Capture the cell that displays the provided text and extract its [X, Y] central coordinate. 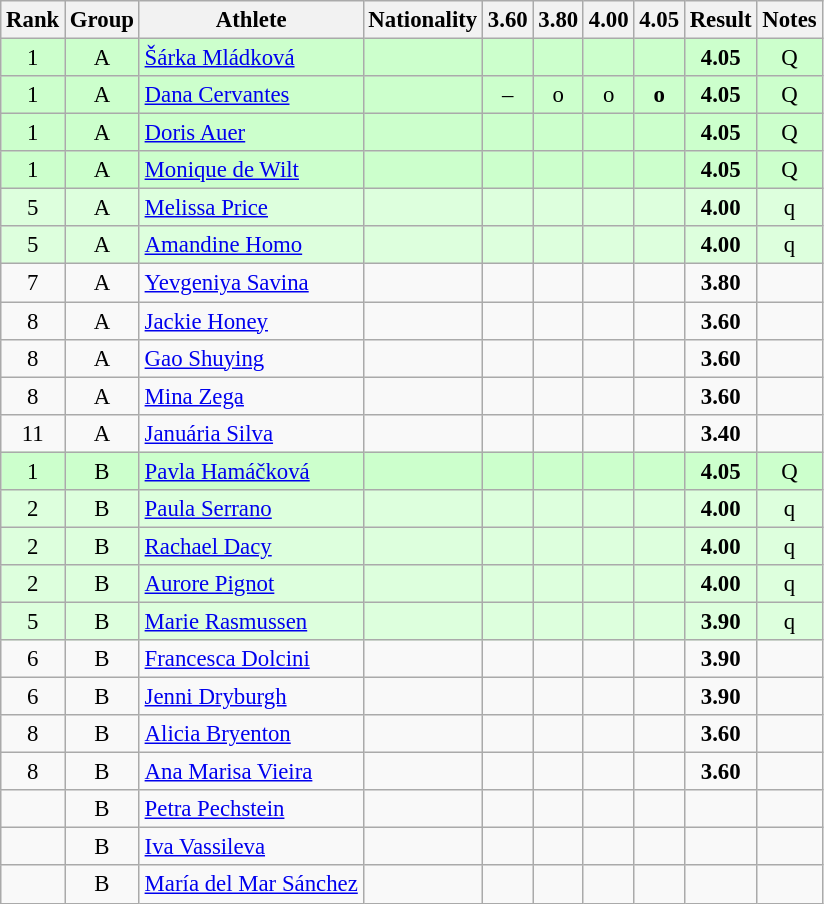
Monique de Wilt [251, 170]
Doris Auer [251, 133]
Jenni Dryburgh [251, 697]
Jackie Honey [251, 321]
Mina Zega [251, 396]
Alicia Bryenton [251, 734]
11 [33, 433]
Athlete [251, 20]
Ana Marisa Vieira [251, 772]
Nationality [422, 20]
7 [33, 283]
Paula Serrano [251, 509]
Iva Vassileva [251, 847]
Rachael Dacy [251, 546]
3.40 [720, 433]
Yevgeniya Savina [251, 283]
Rank [33, 20]
– [508, 95]
Amandine Homo [251, 245]
Januária Silva [251, 433]
María del Mar Sánchez [251, 885]
Gao Shuying [251, 358]
Notes [790, 20]
Francesca Dolcini [251, 659]
Melissa Price [251, 208]
Group [102, 20]
Marie Rasmussen [251, 621]
Petra Pechstein [251, 809]
Šárka Mládková [251, 58]
Aurore Pignot [251, 584]
Dana Cervantes [251, 95]
Result [720, 20]
Pavla Hamáčková [251, 471]
